Search for the cell housing the specified text and yield its [X, Y] center coordinate. 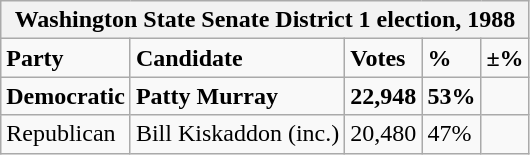
Patty Murray [237, 96]
Democratic [66, 96]
22,948 [384, 96]
Bill Kiskaddon (inc.) [237, 134]
Votes [384, 58]
% [452, 58]
Candidate [237, 58]
±% [505, 58]
Republican [66, 134]
Washington State Senate District 1 election, 1988 [265, 20]
47% [452, 134]
53% [452, 96]
20,480 [384, 134]
Party [66, 58]
